Return (x, y) of the center of cell containing provided text 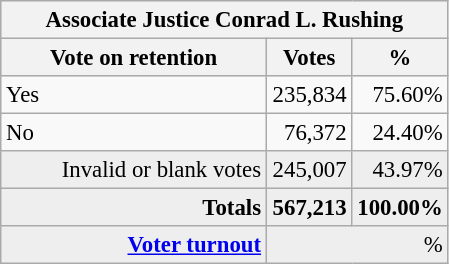
Vote on retention (134, 58)
No (134, 133)
Associate Justice Conrad L. Rushing (224, 20)
235,834 (309, 95)
43.97% (400, 170)
Totals (134, 208)
76,372 (309, 133)
Invalid or blank votes (134, 170)
245,007 (309, 170)
75.60% (400, 95)
24.40% (400, 133)
Voter turnout (134, 245)
100.00% (400, 208)
Votes (309, 58)
567,213 (309, 208)
Yes (134, 95)
